Scan for the cell matching the given text and deliver its [X, Y] coordinate at center. 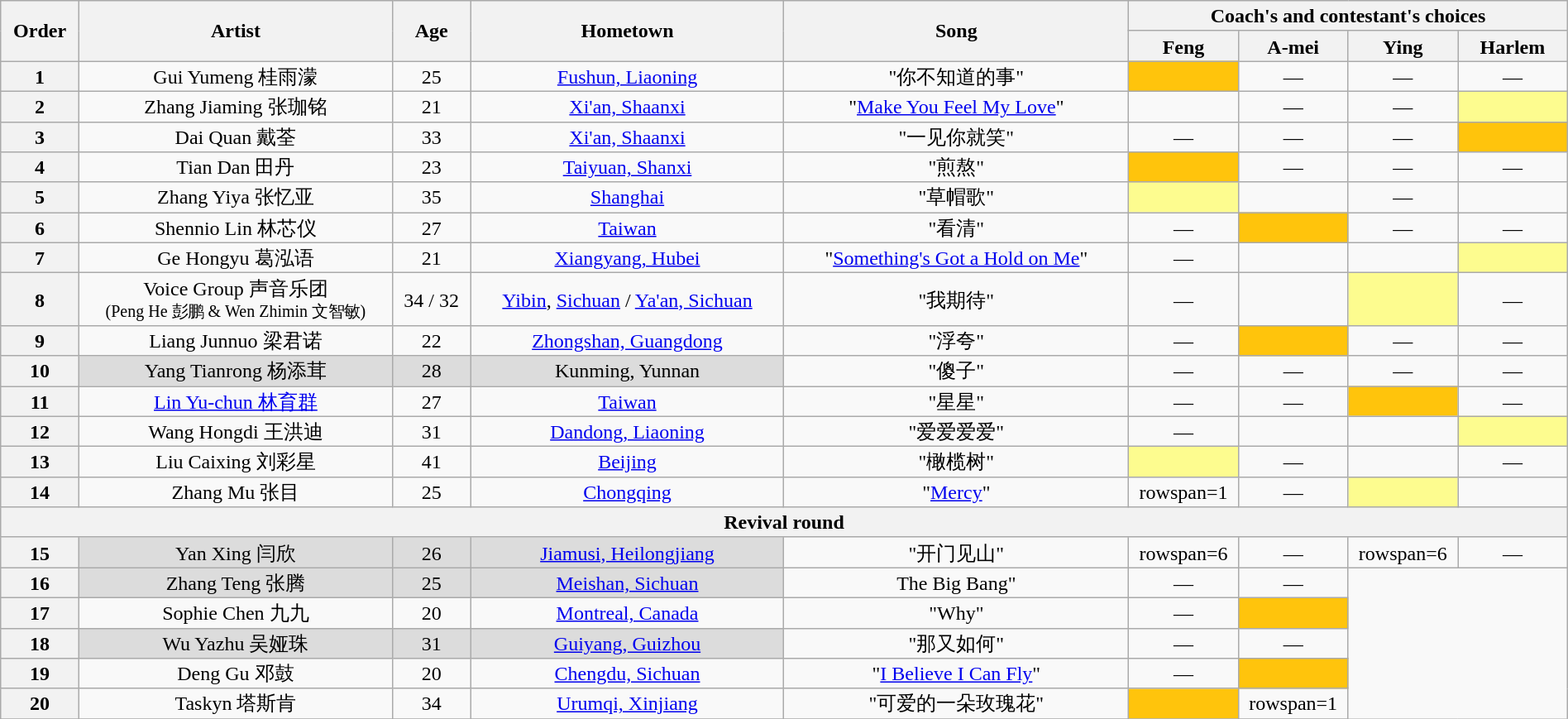
"Make You Feel My Love" [956, 106]
"橄榄树" [956, 462]
Deng Gu 邓鼓 [235, 673]
Wu Yazhu 吴娅珠 [235, 644]
33 [432, 137]
1 [40, 76]
2 [40, 106]
Zhang Jiaming 张珈铭 [235, 106]
19 [40, 673]
Taskyn 塔斯肯 [235, 703]
Tian Dan 田丹 [235, 167]
22 [432, 341]
The Big Bang" [956, 582]
7 [40, 258]
3 [40, 137]
Wang Hongdi 王洪迪 [235, 432]
Zhang Yiya 张忆亚 [235, 197]
"Why" [956, 612]
Beijing [627, 462]
Montreal, Canada [627, 612]
34 / 32 [432, 300]
"你不知道的事" [956, 76]
"星星" [956, 400]
8 [40, 300]
Artist [235, 31]
"草帽歌" [956, 197]
Yang Tianrong 杨添茸 [235, 371]
Lin Yu-chun 林育群 [235, 400]
"Something's Got a Hold on Me" [956, 258]
Zhang Teng 张腾 [235, 582]
"Mercy" [956, 491]
5 [40, 197]
11 [40, 400]
Age [432, 31]
Yibin, Sichuan / Ya'an, Sichuan [627, 300]
4 [40, 167]
Chengdu, Sichuan [627, 673]
Chongqing [627, 491]
23 [432, 167]
"我期待" [956, 300]
Shennio Lin 林芯仪 [235, 228]
Liang Junnuo 梁君诺 [235, 341]
"看清" [956, 228]
35 [432, 197]
Yan Xing 闫欣 [235, 553]
28 [432, 371]
12 [40, 432]
"那又如何" [956, 644]
10 [40, 371]
Hometown [627, 31]
Coach's and contestant's choices [1348, 17]
"傻子" [956, 371]
16 [40, 582]
Dandong, Liaoning [627, 432]
"一见你就笑" [956, 137]
"浮夸" [956, 341]
Revival round [784, 523]
Sophie Chen 九九 [235, 612]
Order [40, 31]
34 [432, 703]
Zhang Mu 张目 [235, 491]
26 [432, 553]
"煎熬" [956, 167]
Ge Hongyu 葛泓语 [235, 258]
Guiyang, Guizhou [627, 644]
9 [40, 341]
Fushun, Liaoning [627, 76]
13 [40, 462]
Shanghai [627, 197]
Jiamusi, Heilongjiang [627, 553]
Kunming, Yunnan [627, 371]
Harlem [1513, 46]
"I Believe I Can Fly" [956, 673]
Feng [1184, 46]
Ying [1403, 46]
Dai Quan 戴荃 [235, 137]
15 [40, 553]
14 [40, 491]
Liu Caixing 刘彩星 [235, 462]
Xiangyang, Hubei [627, 258]
17 [40, 612]
Voice Group 声音乐团(Peng He 彭鹏 & Wen Zhimin 文智敏) [235, 300]
Taiyuan, Shanxi [627, 167]
Meishan, Sichuan [627, 582]
41 [432, 462]
Zhongshan, Guangdong [627, 341]
Gui Yumeng 桂雨濛 [235, 76]
18 [40, 644]
6 [40, 228]
"可爱的一朵玫瑰花" [956, 703]
Urumqi, Xinjiang [627, 703]
Song [956, 31]
"开门见山" [956, 553]
A-mei [1293, 46]
"爱爱爱爱" [956, 432]
